Detect which cell encompasses the target text, then output its [x, y] center coordinate. 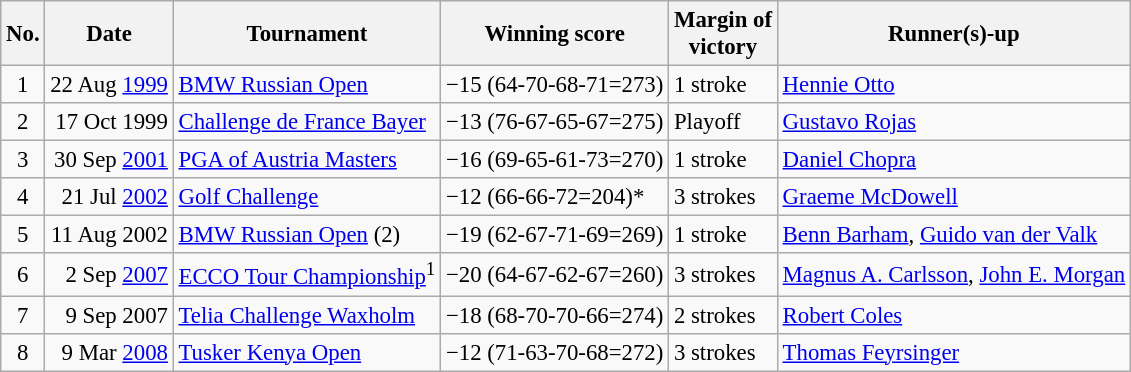
BMW Russian Open (2) [306, 235]
Playoff [724, 122]
Telia Challenge Waxholm [306, 315]
BMW Russian Open [306, 85]
9 Mar 2008 [109, 352]
3 [23, 160]
8 [23, 352]
7 [23, 315]
Date [109, 34]
−20 (64-67-62-67=260) [555, 275]
Margin ofvictory [724, 34]
1 [23, 85]
5 [23, 235]
Daniel Chopra [954, 160]
Benn Barham, Guido van der Valk [954, 235]
2 Sep 2007 [109, 275]
Thomas Feyrsinger [954, 352]
2 strokes [724, 315]
9 Sep 2007 [109, 315]
Tusker Kenya Open [306, 352]
−12 (66-66-72=204)* [555, 197]
−15 (64-70-68-71=273) [555, 85]
Golf Challenge [306, 197]
Tournament [306, 34]
−16 (69-65-61-73=270) [555, 160]
21 Jul 2002 [109, 197]
−19 (62-67-71-69=269) [555, 235]
6 [23, 275]
17 Oct 1999 [109, 122]
22 Aug 1999 [109, 85]
−13 (76-67-65-67=275) [555, 122]
−18 (68-70-70-66=274) [555, 315]
Robert Coles [954, 315]
2 [23, 122]
No. [23, 34]
Magnus A. Carlsson, John E. Morgan [954, 275]
−12 (71-63-70-68=272) [555, 352]
Runner(s)-up [954, 34]
30 Sep 2001 [109, 160]
Gustavo Rojas [954, 122]
4 [23, 197]
Winning score [555, 34]
ECCO Tour Championship1 [306, 275]
Challenge de France Bayer [306, 122]
Graeme McDowell [954, 197]
PGA of Austria Masters [306, 160]
Hennie Otto [954, 85]
11 Aug 2002 [109, 235]
